Detect which cell encompasses the target text, then output its (X, Y) center coordinate. 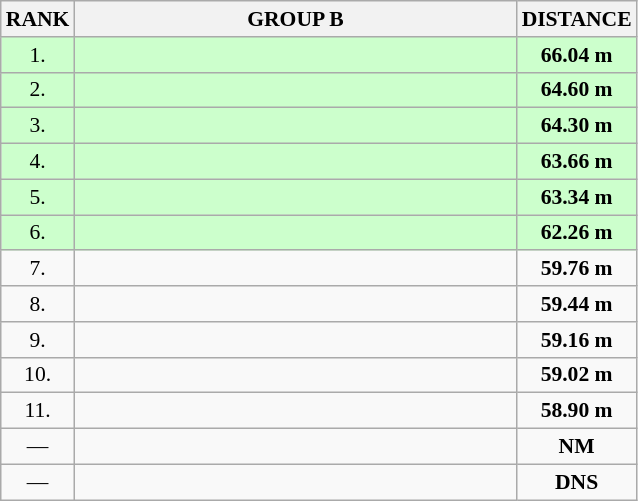
RANK (38, 19)
63.66 m (577, 162)
9. (38, 340)
59.76 m (577, 269)
DISTANCE (577, 19)
59.16 m (577, 340)
1. (38, 55)
11. (38, 411)
7. (38, 269)
4. (38, 162)
NM (577, 447)
8. (38, 304)
63.34 m (577, 197)
6. (38, 233)
64.60 m (577, 90)
59.44 m (577, 304)
62.26 m (577, 233)
58.90 m (577, 411)
59.02 m (577, 375)
5. (38, 197)
2. (38, 90)
3. (38, 126)
DNS (577, 482)
64.30 m (577, 126)
GROUP B (295, 19)
10. (38, 375)
66.04 m (577, 55)
